Capture the cell that displays the provided text and extract its (X, Y) central coordinate. 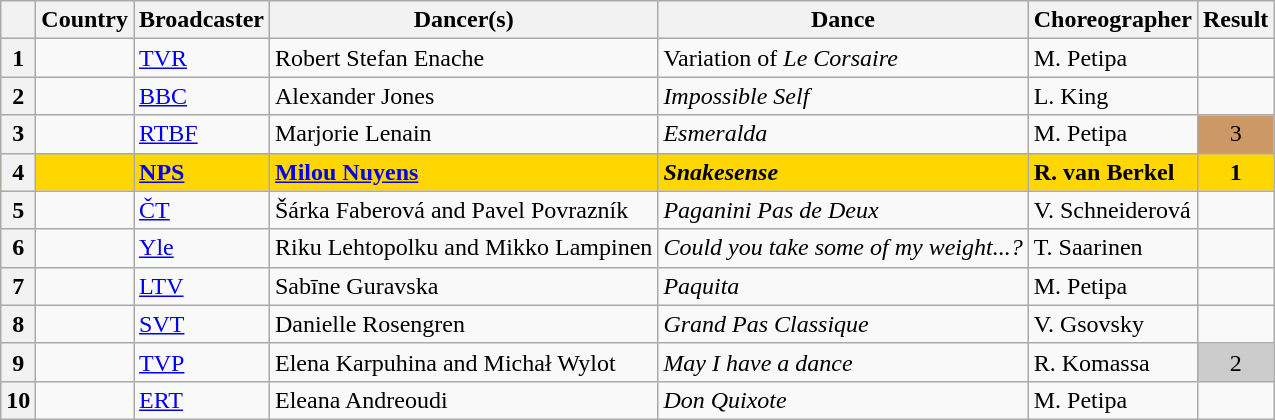
8 (18, 324)
4 (18, 172)
ERT (202, 400)
BBC (202, 96)
ČT (202, 210)
R. van Berkel (1112, 172)
Choreographer (1112, 20)
Don Quixote (843, 400)
10 (18, 400)
Variation of Le Corsaire (843, 58)
Broadcaster (202, 20)
Grand Pas Classique (843, 324)
T. Saarinen (1112, 248)
Dance (843, 20)
Paganini Pas de Deux (843, 210)
Elena Karpuhina and Michał Wylot (463, 362)
Marjorie Lenain (463, 134)
Alexander Jones (463, 96)
Esmeralda (843, 134)
Paquita (843, 286)
Šárka Faberová and Pavel Povrazník (463, 210)
Milou Nuyens (463, 172)
Sabīne Guravska (463, 286)
V. Schneiderová (1112, 210)
L. King (1112, 96)
LTV (202, 286)
RTBF (202, 134)
May I have a dance (843, 362)
Riku Lehtopolku and Mikko Lampinen (463, 248)
Impossible Self (843, 96)
Dancer(s) (463, 20)
SVT (202, 324)
7 (18, 286)
TVP (202, 362)
Snakesense (843, 172)
Result (1235, 20)
6 (18, 248)
NPS (202, 172)
R. Komassa (1112, 362)
Eleana Andreoudi (463, 400)
Yle (202, 248)
TVR (202, 58)
9 (18, 362)
Country (85, 20)
Could you take some of my weight...? (843, 248)
Robert Stefan Enache (463, 58)
V. Gsovsky (1112, 324)
5 (18, 210)
Danielle Rosengren (463, 324)
